Return (x, y) of the center of cell containing provided text 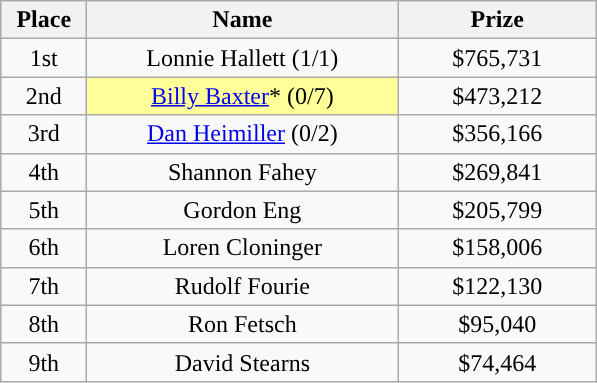
$269,841 (498, 172)
Dan Heimiller (0/2) (242, 134)
Gordon Eng (242, 210)
6th (44, 248)
Prize (498, 20)
1st (44, 58)
Rudolf Fourie (242, 286)
$122,130 (498, 286)
4th (44, 172)
$74,464 (498, 362)
3rd (44, 134)
8th (44, 324)
$205,799 (498, 210)
$356,166 (498, 134)
Place (44, 20)
Billy Baxter* (0/7) (242, 96)
9th (44, 362)
5th (44, 210)
$95,040 (498, 324)
Shannon Fahey (242, 172)
Name (242, 20)
$473,212 (498, 96)
David Stearns (242, 362)
Lonnie Hallett (1/1) (242, 58)
7th (44, 286)
$765,731 (498, 58)
Ron Fetsch (242, 324)
$158,006 (498, 248)
2nd (44, 96)
Loren Cloninger (242, 248)
